Identify which cell holds the provided text, then report its (x, y) central coordinate. 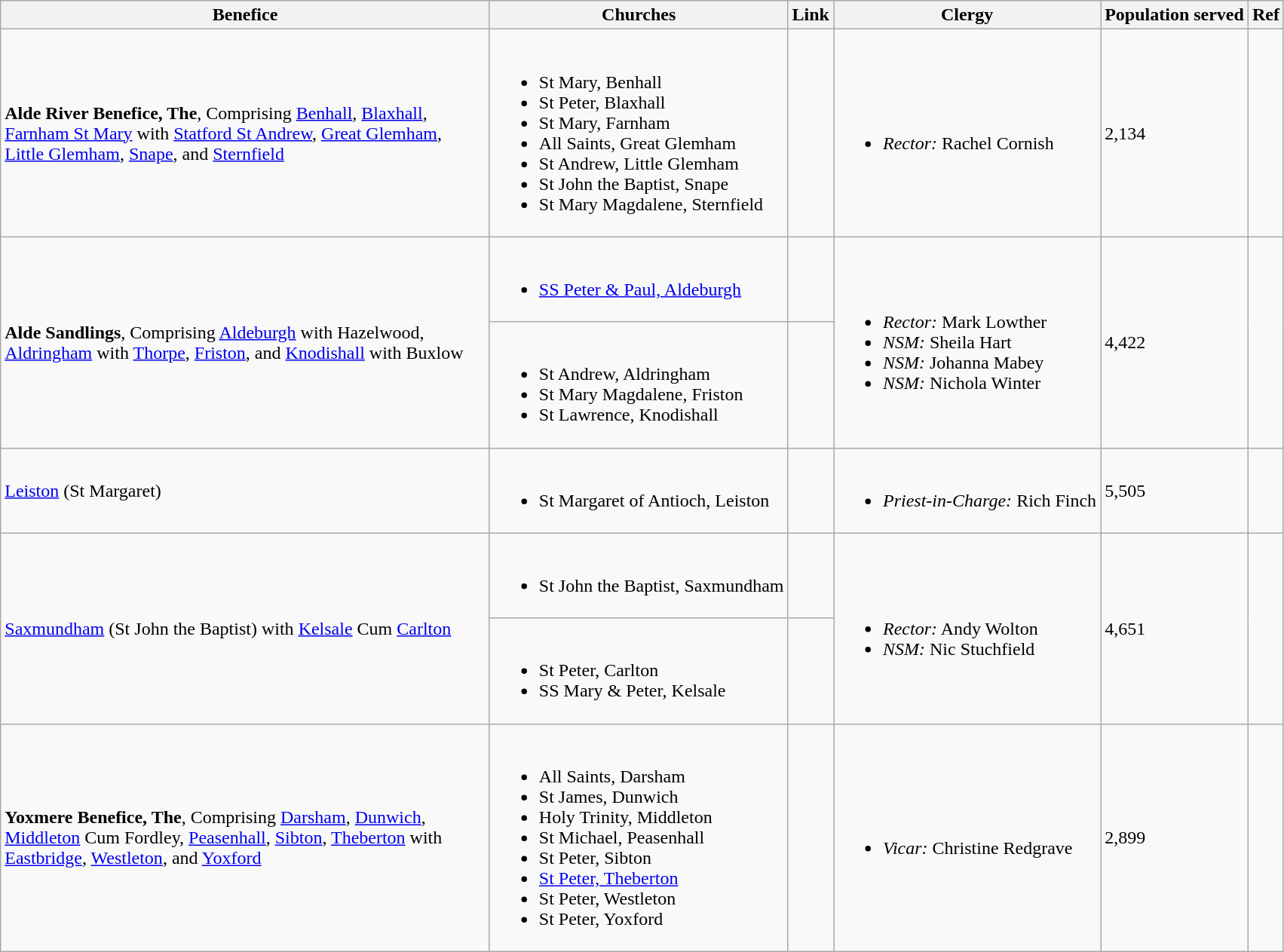
Alde River Benefice, The, Comprising Benhall, Blaxhall, Farnham St Mary with Statford St Andrew, Great Glemham, Little Glemham, Snape, and Sternfield (246, 133)
St John the Baptist, Saxmundham (639, 576)
2,134 (1175, 133)
St Andrew, AldringhamSt Mary Magdalene, FristonSt Lawrence, Knodishall (639, 384)
2,899 (1175, 837)
Benefice (246, 15)
St Peter, CarltonSS Mary & Peter, Kelsale (639, 671)
Rector: Mark LowtherNSM: Sheila HartNSM: Johanna MabeyNSM: Nichola Winter (967, 342)
St Margaret of Antioch, Leiston (639, 490)
4,651 (1175, 629)
Rector: Rachel Cornish (967, 133)
Leiston (St Margaret) (246, 490)
Vicar: Christine Redgrave (967, 837)
Link (811, 15)
Rector: Andy WoltonNSM: Nic Stuchfield (967, 629)
5,505 (1175, 490)
Saxmundham (St John the Baptist) with Kelsale Cum Carlton (246, 629)
Clergy (967, 15)
Ref (1265, 15)
Priest-in-Charge: Rich Finch (967, 490)
SS Peter & Paul, Aldeburgh (639, 279)
Alde Sandlings, Comprising Aldeburgh with Hazelwood, Aldringham with Thorpe, Friston, and Knodishall with Buxlow (246, 342)
Churches (639, 15)
Population served (1175, 15)
4,422 (1175, 342)
Yoxmere Benefice, The, Comprising Darsham, Dunwich, Middleton Cum Fordley, Peasenhall, Sibton, Theberton with Eastbridge, Westleton, and Yoxford (246, 837)
